Capture the cell that displays the provided text and extract its [x, y] central coordinate. 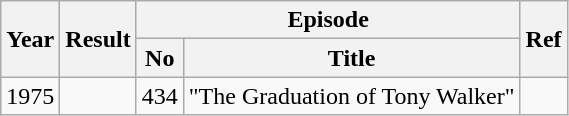
No [160, 58]
Result [98, 39]
"The Graduation of Tony Walker" [352, 96]
434 [160, 96]
Episode [328, 20]
Ref [544, 39]
Title [352, 58]
1975 [30, 96]
Year [30, 39]
